Output the [X, Y] coordinate of the center of the cell containing the given text.  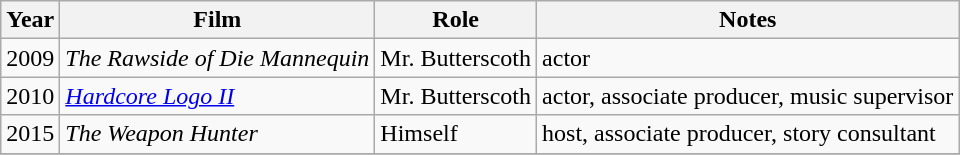
actor [748, 58]
2015 [30, 134]
Year [30, 20]
Film [218, 20]
Notes [748, 20]
host, associate producer, story consultant [748, 134]
The Weapon Hunter [218, 134]
The Rawside of Die Mannequin [218, 58]
Himself [456, 134]
2010 [30, 96]
actor, associate producer, music supervisor [748, 96]
Role [456, 20]
2009 [30, 58]
Hardcore Logo II [218, 96]
